Determine the (X, Y) coordinate at the center of the cell enclosing the given text.  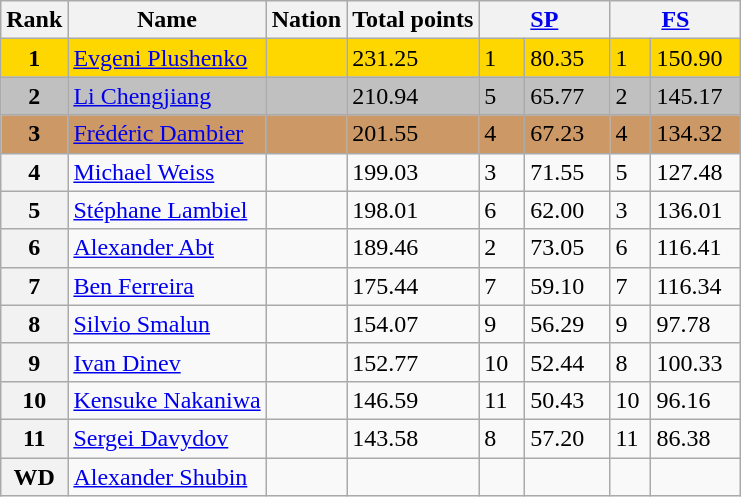
175.44 (413, 286)
Sergei Davydov (167, 438)
143.58 (413, 438)
WD (34, 477)
100.33 (696, 362)
96.16 (696, 400)
Michael Weiss (167, 172)
Ivan Dinev (167, 362)
FS (676, 20)
Alexander Abt (167, 248)
73.05 (568, 248)
189.46 (413, 248)
116.34 (696, 286)
Li Chengjiang (167, 96)
127.48 (696, 172)
Ben Ferreira (167, 286)
145.17 (696, 96)
Nation (306, 20)
86.38 (696, 438)
97.78 (696, 324)
116.41 (696, 248)
50.43 (568, 400)
Frédéric Dambier (167, 134)
198.01 (413, 210)
Total points (413, 20)
71.55 (568, 172)
67.23 (568, 134)
Evgeni Plushenko (167, 58)
56.29 (568, 324)
154.07 (413, 324)
57.20 (568, 438)
Name (167, 20)
150.90 (696, 58)
Rank (34, 20)
Silvio Smalun (167, 324)
210.94 (413, 96)
199.03 (413, 172)
Stéphane Lambiel (167, 210)
201.55 (413, 134)
Alexander Shubin (167, 477)
152.77 (413, 362)
231.25 (413, 58)
146.59 (413, 400)
80.35 (568, 58)
52.44 (568, 362)
SP (544, 20)
62.00 (568, 210)
Kensuke Nakaniwa (167, 400)
134.32 (696, 134)
136.01 (696, 210)
65.77 (568, 96)
59.10 (568, 286)
